Locate the cell with the specified text and output its (x, y) center coordinate. 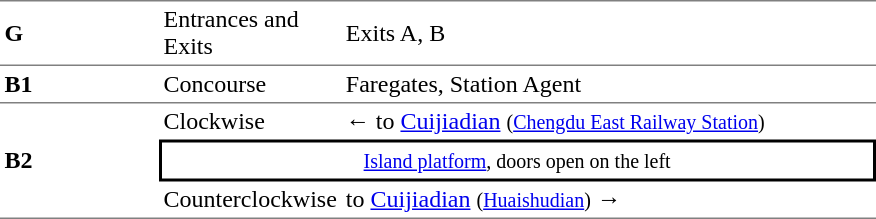
Entrances and Exits (250, 33)
Exits A, B (608, 33)
B1 (80, 85)
Island platform, doors open on the left (517, 161)
← to Cuijiadian (Chengdu East Railway Station) (608, 122)
G (80, 33)
Concourse (250, 85)
Faregates, Station Agent (608, 85)
Clockwise (250, 122)
